Identify which cell holds the provided text, then report its [x, y] central coordinate. 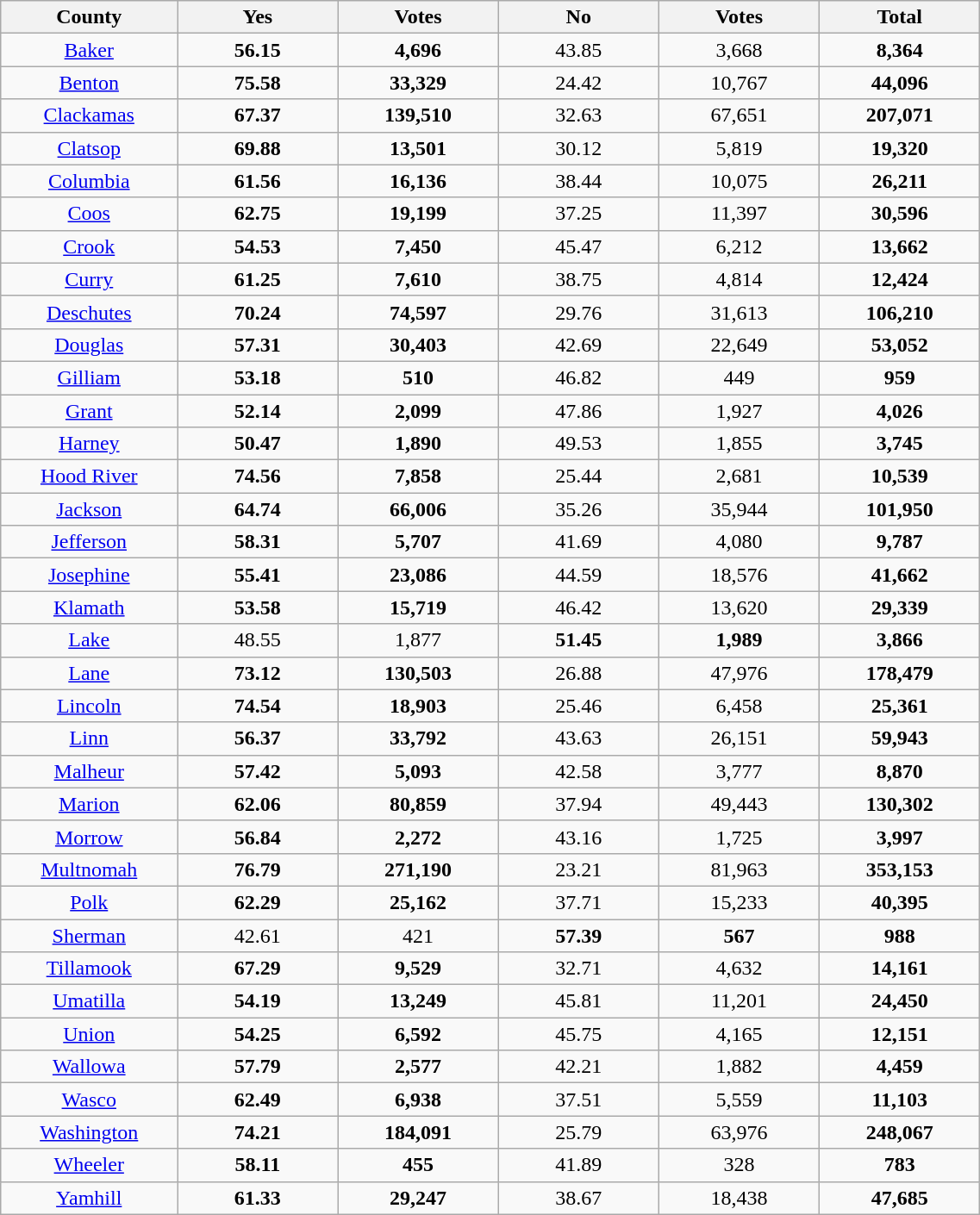
Columbia [90, 181]
19,320 [900, 148]
Yes [258, 17]
54.53 [258, 246]
74.56 [258, 477]
6,592 [418, 1034]
Gilliam [90, 377]
9,529 [418, 969]
13,662 [900, 246]
1,725 [739, 837]
Hood River [90, 477]
61.56 [258, 181]
61.33 [258, 1198]
Harney [90, 444]
33,792 [418, 738]
Marion [90, 804]
41,662 [900, 575]
24.42 [578, 83]
1,989 [739, 640]
66,006 [418, 509]
53.18 [258, 377]
Lane [90, 673]
Polk [90, 902]
56.15 [258, 50]
Umatilla [90, 1001]
57.42 [258, 771]
22,649 [739, 345]
64.74 [258, 509]
18,438 [739, 1198]
Deschutes [90, 312]
Morrow [90, 837]
455 [418, 1165]
Wasco [90, 1100]
567 [739, 935]
49.53 [578, 444]
Josephine [90, 575]
3,745 [900, 444]
11,103 [900, 1100]
1,855 [739, 444]
No [578, 17]
33,329 [418, 83]
988 [900, 935]
18,903 [418, 706]
74.21 [258, 1132]
2,272 [418, 837]
Tillamook [90, 969]
271,190 [418, 869]
3,668 [739, 50]
12,424 [900, 279]
Coos [90, 214]
Union [90, 1034]
47.86 [578, 411]
81,963 [739, 869]
56.37 [258, 738]
4,696 [418, 50]
30,403 [418, 345]
421 [418, 935]
2,577 [418, 1067]
38.44 [578, 181]
45.47 [578, 246]
4,632 [739, 969]
2,099 [418, 411]
42.58 [578, 771]
139,510 [418, 115]
37.51 [578, 1100]
4,080 [739, 542]
52.14 [258, 411]
23,086 [418, 575]
25.44 [578, 477]
959 [900, 377]
5,559 [739, 1100]
58.11 [258, 1165]
42.21 [578, 1067]
43.16 [578, 837]
Wallowa [90, 1067]
1,890 [418, 444]
42.61 [258, 935]
13,620 [739, 607]
51.45 [578, 640]
59,943 [900, 738]
25,162 [418, 902]
41.69 [578, 542]
70.24 [258, 312]
4,026 [900, 411]
62.06 [258, 804]
67,651 [739, 115]
8,364 [900, 50]
67.37 [258, 115]
57.79 [258, 1067]
County [90, 17]
42.69 [578, 345]
25,361 [900, 706]
29,339 [900, 607]
353,153 [900, 869]
4,459 [900, 1067]
15,233 [739, 902]
Jackson [90, 509]
58.31 [258, 542]
Multnomah [90, 869]
Clackamas [90, 115]
80,859 [418, 804]
10,539 [900, 477]
29,247 [418, 1198]
1,877 [418, 640]
25.79 [578, 1132]
184,091 [418, 1132]
449 [739, 377]
67.29 [258, 969]
15,719 [418, 607]
41.89 [578, 1165]
76.79 [258, 869]
Baker [90, 50]
6,938 [418, 1100]
16,136 [418, 181]
45.75 [578, 1034]
25.46 [578, 706]
38.67 [578, 1198]
510 [418, 377]
61.25 [258, 279]
328 [739, 1165]
19,199 [418, 214]
Jefferson [90, 542]
6,458 [739, 706]
Total [900, 17]
1,927 [739, 411]
Grant [90, 411]
32.63 [578, 115]
48.55 [258, 640]
55.41 [258, 575]
18,576 [739, 575]
11,397 [739, 214]
1,882 [739, 1067]
37.25 [578, 214]
Malheur [90, 771]
53.58 [258, 607]
46.82 [578, 377]
46.42 [578, 607]
74.54 [258, 706]
69.88 [258, 148]
75.58 [258, 83]
40,395 [900, 902]
13,249 [418, 1001]
4,814 [739, 279]
3,777 [739, 771]
50.47 [258, 444]
248,067 [900, 1132]
13,501 [418, 148]
4,165 [739, 1034]
35.26 [578, 509]
7,450 [418, 246]
57.39 [578, 935]
32.71 [578, 969]
9,787 [900, 542]
73.12 [258, 673]
5,819 [739, 148]
3,997 [900, 837]
207,071 [900, 115]
Douglas [90, 345]
54.19 [258, 1001]
23.21 [578, 869]
10,767 [739, 83]
44,096 [900, 83]
3,866 [900, 640]
49,443 [739, 804]
37.94 [578, 804]
14,161 [900, 969]
Sherman [90, 935]
37.71 [578, 902]
47,976 [739, 673]
5,093 [418, 771]
30.12 [578, 148]
74,597 [418, 312]
29.76 [578, 312]
Lake [90, 640]
Klamath [90, 607]
53,052 [900, 345]
Crook [90, 246]
101,950 [900, 509]
Clatsop [90, 148]
35,944 [739, 509]
62.49 [258, 1100]
178,479 [900, 673]
5,707 [418, 542]
45.81 [578, 1001]
10,075 [739, 181]
7,858 [418, 477]
43.63 [578, 738]
44.59 [578, 575]
47,685 [900, 1198]
56.84 [258, 837]
2,681 [739, 477]
Benton [90, 83]
38.75 [578, 279]
Washington [90, 1132]
8,870 [900, 771]
12,151 [900, 1034]
11,201 [739, 1001]
30,596 [900, 214]
26,211 [900, 181]
54.25 [258, 1034]
26,151 [739, 738]
57.31 [258, 345]
Curry [90, 279]
Wheeler [90, 1165]
130,503 [418, 673]
62.29 [258, 902]
43.85 [578, 50]
Lincoln [90, 706]
130,302 [900, 804]
24,450 [900, 1001]
Linn [90, 738]
106,210 [900, 312]
26.88 [578, 673]
62.75 [258, 214]
783 [900, 1165]
7,610 [418, 279]
6,212 [739, 246]
31,613 [739, 312]
Yamhill [90, 1198]
63,976 [739, 1132]
